Return the [x, y] coordinate for the center point of the cell that contains the specified text.  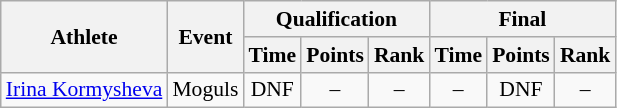
Irina Kormysheva [84, 90]
Event [205, 36]
Athlete [84, 36]
Qualification [336, 19]
Moguls [205, 90]
Final [522, 19]
